Output the [x, y] coordinate of the center of the cell containing the given text.  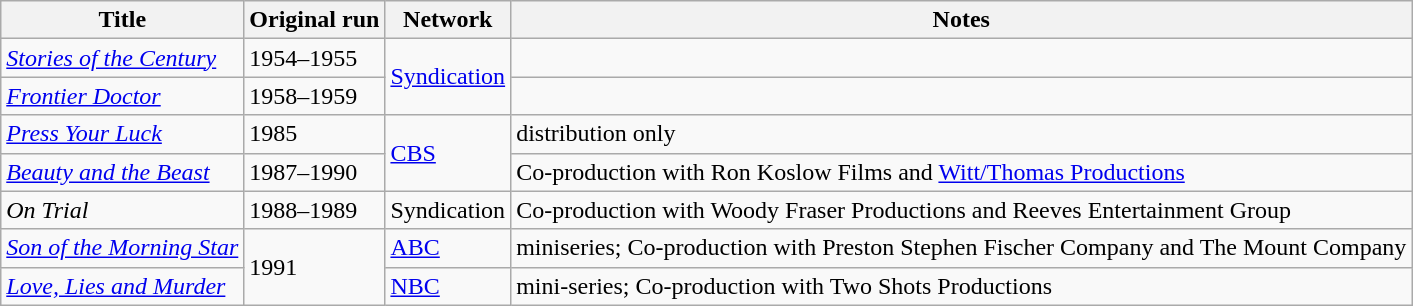
Co-production with Ron Koslow Films and Witt/Thomas Productions [962, 172]
Notes [962, 20]
Son of the Morning Star [122, 248]
1958–1959 [314, 96]
Love, Lies and Murder [122, 286]
Title [122, 20]
miniseries; Co-production with Preston Stephen Fischer Company and The Mount Company [962, 248]
On Trial [122, 210]
CBS [448, 153]
1987–1990 [314, 172]
1985 [314, 134]
Stories of the Century [122, 58]
1954–1955 [314, 58]
Press Your Luck [122, 134]
mini-series; Co-production with Two Shots Productions [962, 286]
Network [448, 20]
1991 [314, 267]
NBC [448, 286]
Beauty and the Beast [122, 172]
Original run [314, 20]
1988–1989 [314, 210]
ABC [448, 248]
distribution only [962, 134]
Co-production with Woody Fraser Productions and Reeves Entertainment Group [962, 210]
Frontier Doctor [122, 96]
